Capture the cell that displays the provided text and extract its [X, Y] central coordinate. 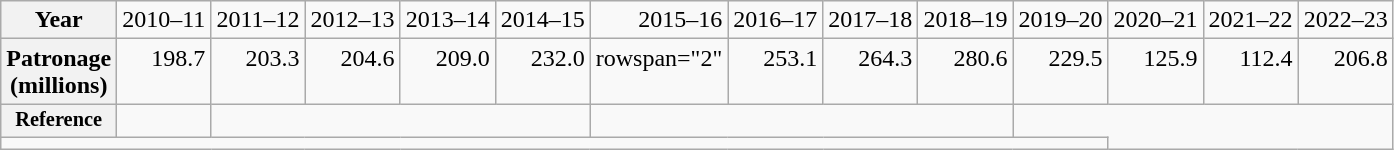
209.0 [448, 72]
2016–17 [776, 20]
125.9 [1156, 72]
Year [59, 20]
2014–15 [542, 20]
264.3 [870, 72]
2011–12 [258, 20]
rowspan="2" [659, 72]
2010–11 [164, 20]
2017–18 [870, 20]
280.6 [966, 72]
203.3 [258, 72]
2021–22 [1250, 20]
232.0 [542, 72]
198.7 [164, 72]
2013–14 [448, 20]
206.8 [1346, 72]
2020–21 [1156, 20]
2019–20 [1060, 20]
2015–16 [659, 20]
253.1 [776, 72]
204.6 [352, 72]
2018–19 [966, 20]
Patronage(millions) [59, 72]
229.5 [1060, 72]
Reference [59, 121]
112.4 [1250, 72]
2022–23 [1346, 20]
2012–13 [352, 20]
